Identify which cell holds the provided text, then report its (X, Y) central coordinate. 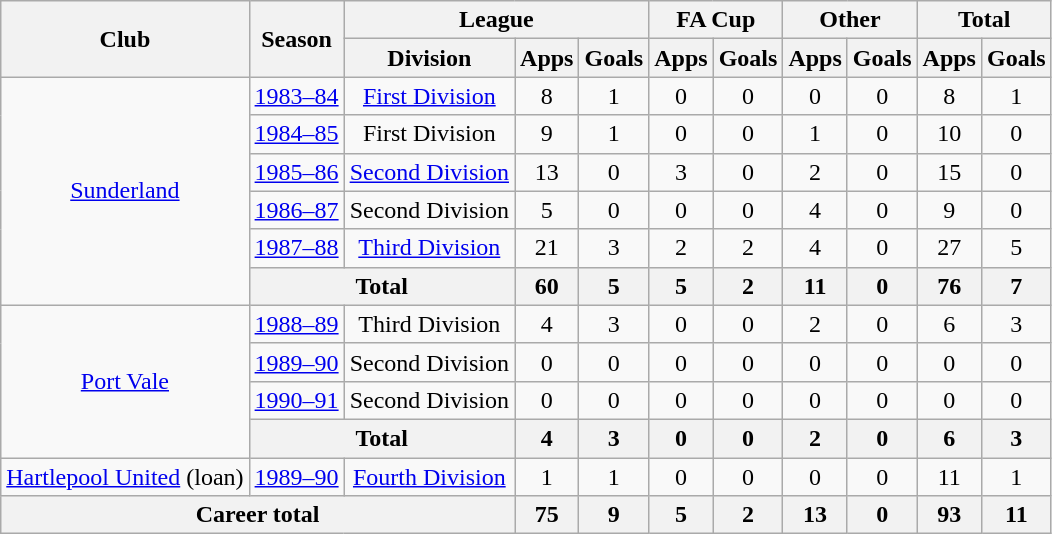
7 (1016, 286)
1984–85 (296, 134)
League (496, 20)
Division (429, 58)
Season (296, 39)
10 (949, 134)
75 (547, 515)
60 (547, 286)
1988–89 (296, 324)
1987–88 (296, 248)
1986–87 (296, 210)
15 (949, 172)
21 (547, 248)
Hartlepool United (loan) (125, 477)
93 (949, 515)
Other (850, 20)
Port Vale (125, 381)
Sunderland (125, 191)
1983–84 (296, 96)
1985–86 (296, 172)
Career total (258, 515)
Fourth Division (429, 477)
Club (125, 39)
FA Cup (716, 20)
27 (949, 248)
1990–91 (296, 400)
76 (949, 286)
